Identify which cell holds the provided text, then report its (X, Y) central coordinate. 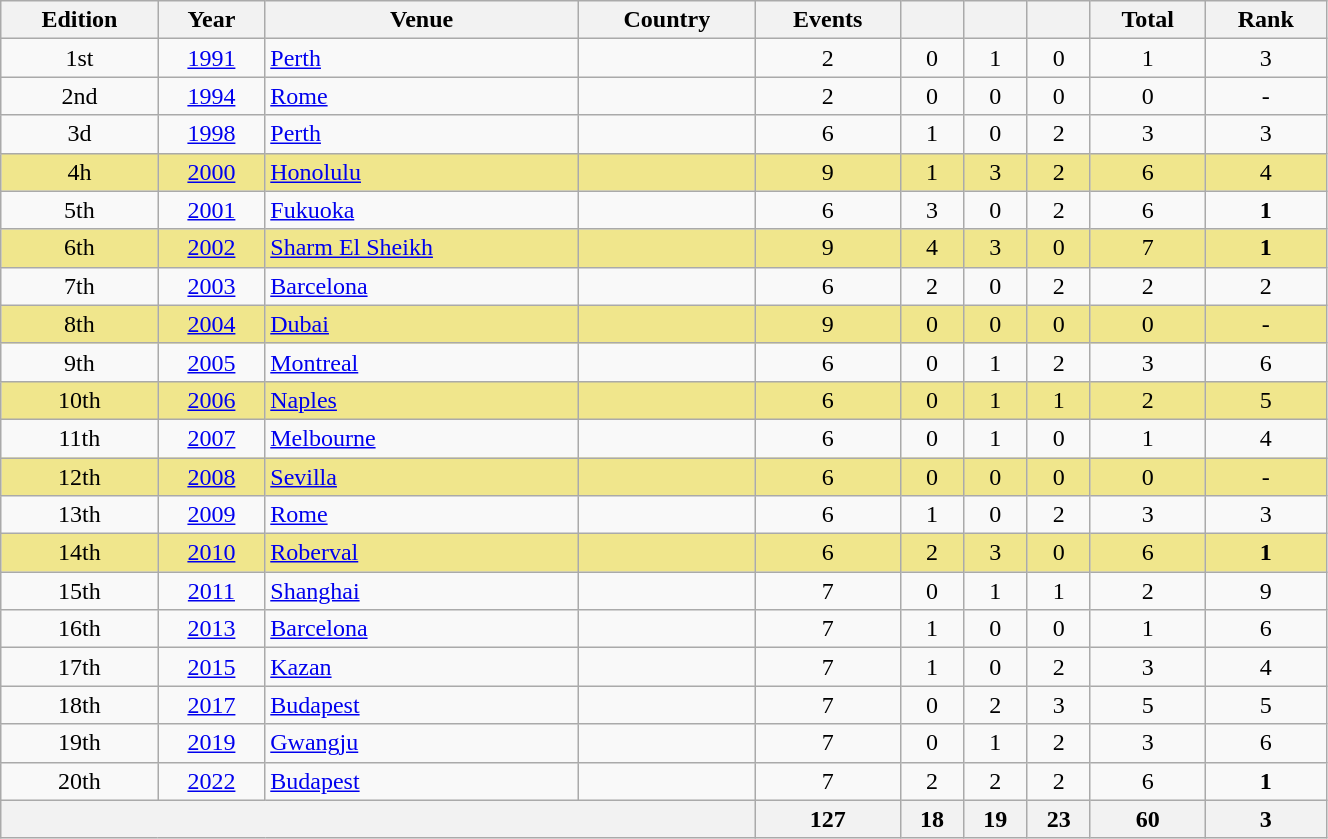
2001 (212, 210)
Shanghai (422, 591)
Year (212, 20)
2007 (212, 438)
2006 (212, 400)
16th (80, 629)
Rank (1266, 20)
Dubai (422, 324)
4h (80, 172)
12th (80, 477)
Events (828, 20)
2010 (212, 553)
1998 (212, 134)
2008 (212, 477)
13th (80, 515)
1994 (212, 96)
7th (80, 286)
Roberval (422, 553)
2002 (212, 248)
Honolulu (422, 172)
60 (1148, 819)
8th (80, 324)
Melbourne (422, 438)
Edition (80, 20)
18th (80, 705)
Montreal (422, 362)
Gwangju (422, 743)
5th (80, 210)
2005 (212, 362)
23 (1058, 819)
9th (80, 362)
Sevilla (422, 477)
2nd (80, 96)
Kazan (422, 667)
14th (80, 553)
2009 (212, 515)
2004 (212, 324)
19 (996, 819)
10th (80, 400)
Total (1148, 20)
1991 (212, 58)
2011 (212, 591)
1st (80, 58)
17th (80, 667)
2022 (212, 781)
6th (80, 248)
2003 (212, 286)
2000 (212, 172)
Sharm El Sheikh (422, 248)
Venue (422, 20)
20th (80, 781)
2015 (212, 667)
127 (828, 819)
2019 (212, 743)
2017 (212, 705)
19th (80, 743)
3d (80, 134)
11th (80, 438)
18 (932, 819)
2013 (212, 629)
15th (80, 591)
Fukuoka (422, 210)
Country (668, 20)
Naples (422, 400)
